Determine the (x, y) coordinate at the center of the cell enclosing the given text.  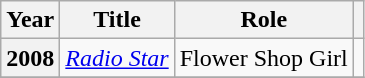
Year (30, 20)
Flower Shop Girl (264, 58)
Radio Star (117, 58)
Role (264, 20)
Title (117, 20)
2008 (30, 58)
